Determine the (X, Y) coordinate at the center of the cell enclosing the given text.  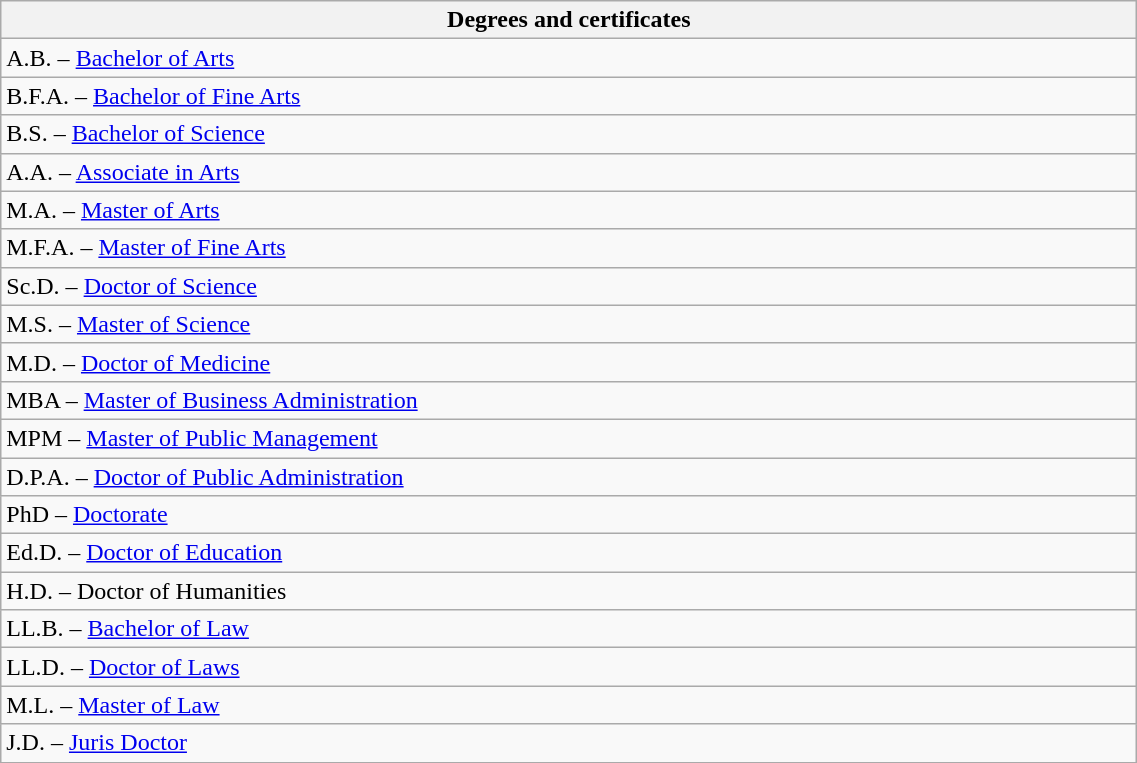
M.S. – Master of Science (569, 324)
M.D. – Doctor of Medicine (569, 362)
Ed.D. – Doctor of Education (569, 553)
B.S. – Bachelor of Science (569, 134)
A.A. – Associate in Arts (569, 172)
Degrees and certificates (569, 20)
M.F.A. – Master of Fine Arts (569, 248)
M.A. – Master of Arts (569, 210)
LL.D. – Doctor of Laws (569, 667)
J.D. – Juris Doctor (569, 743)
LL.B. – Bachelor of Law (569, 629)
A.B. – Bachelor of Arts (569, 58)
M.L. – Master of Law (569, 705)
B.F.A. – Bachelor of Fine Arts (569, 96)
Sc.D. – Doctor of Science (569, 286)
MBA – Master of Business Administration (569, 400)
PhD – Doctorate (569, 515)
MPM – Master of Public Management (569, 438)
D.P.A. – Doctor of Public Administration (569, 477)
H.D. – Doctor of Humanities (569, 591)
